Pinpoint the cell where the given text exists, returning its [x, y] midpoint coordinate. 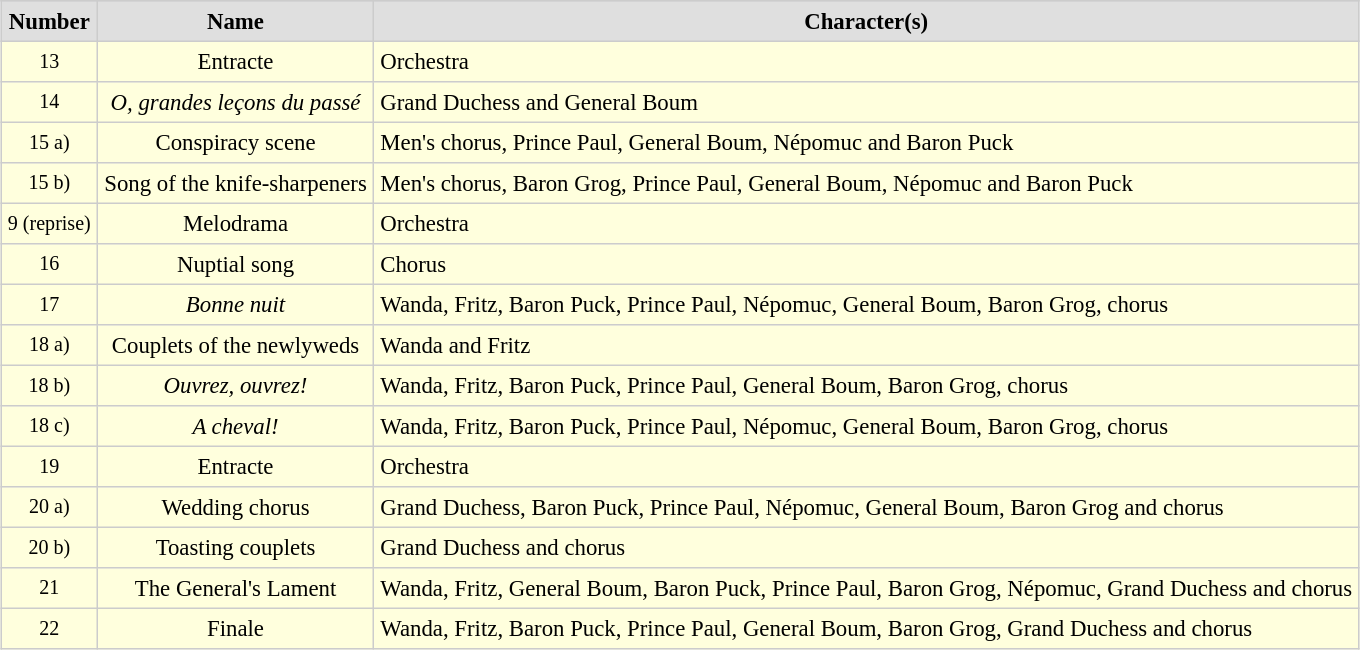
Bonne nuit [235, 304]
Men's chorus, Prince Paul, General Boum, Népomuc and Baron Puck [866, 142]
18 a) [49, 345]
21 [49, 588]
16 [49, 264]
Wanda, Fritz, Baron Puck, Prince Paul, General Boum, Baron Grog, Grand Duchess and chorus [866, 628]
Grand Duchess and chorus [866, 547]
Couplets of the newlyweds [235, 345]
Wanda, Fritz, General Boum, Baron Puck, Prince Paul, Baron Grog, Népomuc, Grand Duchess and chorus [866, 588]
Conspiracy scene [235, 142]
Grand Duchess and General Boum [866, 102]
Ouvrez, ouvrez! [235, 385]
20 b) [49, 547]
20 a) [49, 507]
Grand Duchess, Baron Puck, Prince Paul, Népomuc, General Boum, Baron Grog and chorus [866, 507]
Wanda and Fritz [866, 345]
18 b) [49, 385]
Nuptial song [235, 264]
Chorus [866, 264]
Wedding chorus [235, 507]
17 [49, 304]
Name [235, 21]
Number [49, 21]
O, grandes leçons du passé [235, 102]
A cheval! [235, 426]
15 a) [49, 142]
9 (reprise) [49, 223]
13 [49, 61]
Toasting couplets [235, 547]
Character(s) [866, 21]
Wanda, Fritz, Baron Puck, Prince Paul, General Boum, Baron Grog, chorus [866, 385]
14 [49, 102]
18 c) [49, 426]
22 [49, 628]
19 [49, 466]
Song of the knife-sharpeners [235, 183]
Melodrama [235, 223]
Finale [235, 628]
15 b) [49, 183]
The General's Lament [235, 588]
Men's chorus, Baron Grog, Prince Paul, General Boum, Népomuc and Baron Puck [866, 183]
